Identify which cell holds the provided text, then report its (x, y) central coordinate. 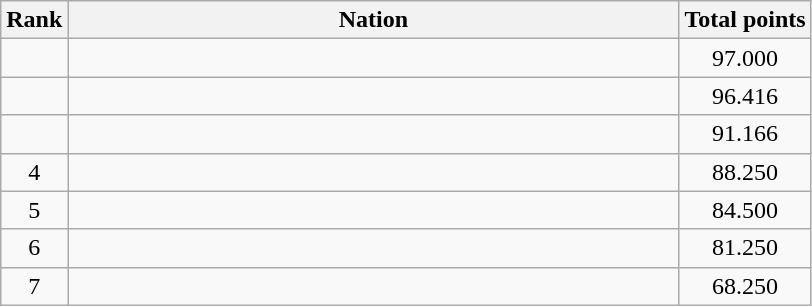
6 (34, 248)
68.250 (745, 286)
88.250 (745, 172)
97.000 (745, 58)
5 (34, 210)
4 (34, 172)
96.416 (745, 96)
Nation (374, 20)
7 (34, 286)
Total points (745, 20)
Rank (34, 20)
81.250 (745, 248)
84.500 (745, 210)
91.166 (745, 134)
